For the text-containing cell, return its midpoint in [X, Y] coordinate format. 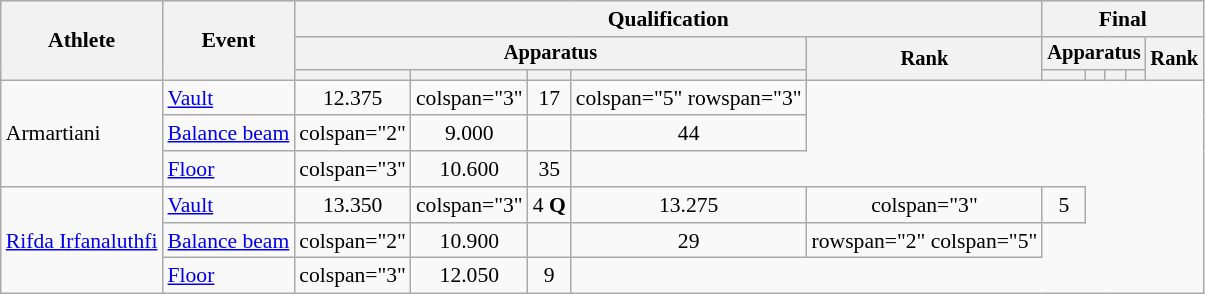
Athlete [82, 40]
Armartiani [82, 134]
13.350 [352, 205]
colspan="5" rowspan="3" [689, 98]
13.275 [689, 205]
17 [550, 98]
9 [550, 276]
Qualification [668, 19]
10.600 [470, 169]
29 [689, 241]
5 [1064, 205]
35 [550, 169]
12.050 [470, 276]
Event [229, 40]
10.900 [470, 241]
12.375 [352, 98]
Rifda Irfanaluthfi [82, 240]
9.000 [470, 134]
4 Q [550, 205]
rowspan="2" colspan="5" [925, 241]
44 [689, 134]
Final [1122, 19]
